Determine the (x, y) coordinate at the center of the cell enclosing the given text.  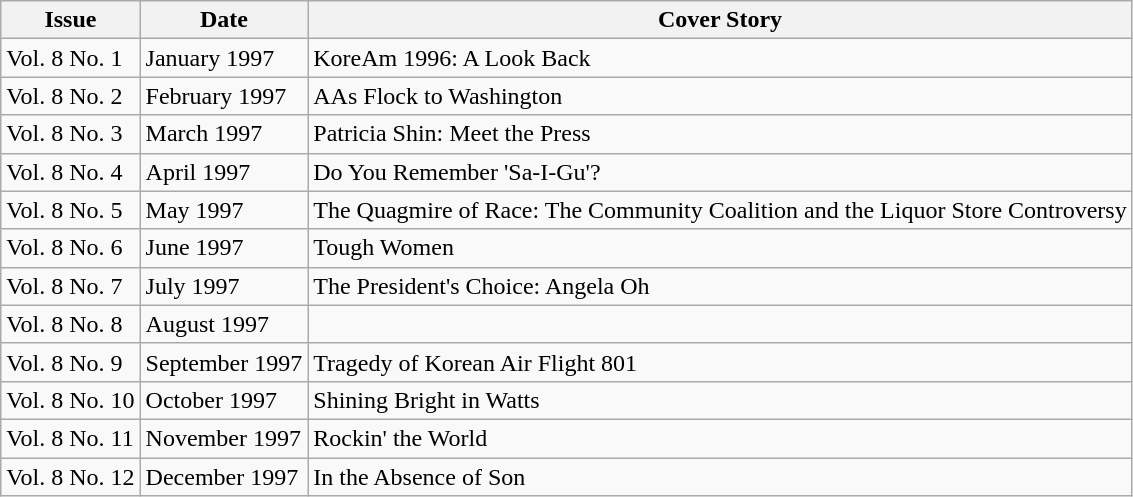
Vol. 8 No. 8 (70, 324)
October 1997 (224, 400)
September 1997 (224, 362)
November 1997 (224, 438)
Issue (70, 20)
Rockin' the World (720, 438)
KoreAm 1996: A Look Back (720, 58)
July 1997 (224, 286)
Cover Story (720, 20)
The President's Choice: Angela Oh (720, 286)
Vol. 8 No. 6 (70, 248)
August 1997 (224, 324)
Vol. 8 No. 9 (70, 362)
Tough Women (720, 248)
Tragedy of Korean Air Flight 801 (720, 362)
Vol. 8 No. 12 (70, 477)
December 1997 (224, 477)
June 1997 (224, 248)
The Quagmire of Race: The Community Coalition and the Liquor Store Controversy (720, 210)
Vol. 8 No. 3 (70, 134)
Vol. 8 No. 1 (70, 58)
April 1997 (224, 172)
Vol. 8 No. 10 (70, 400)
February 1997 (224, 96)
Patricia Shin: Meet the Press (720, 134)
AAs Flock to Washington (720, 96)
January 1997 (224, 58)
In the Absence of Son (720, 477)
May 1997 (224, 210)
Date (224, 20)
Vol. 8 No. 11 (70, 438)
Vol. 8 No. 2 (70, 96)
Vol. 8 No. 7 (70, 286)
Do You Remember 'Sa-I-Gu'? (720, 172)
Vol. 8 No. 5 (70, 210)
Vol. 8 No. 4 (70, 172)
March 1997 (224, 134)
Shining Bright in Watts (720, 400)
